Extract the (x, y) coordinate from the center of the cell holding the provided text.  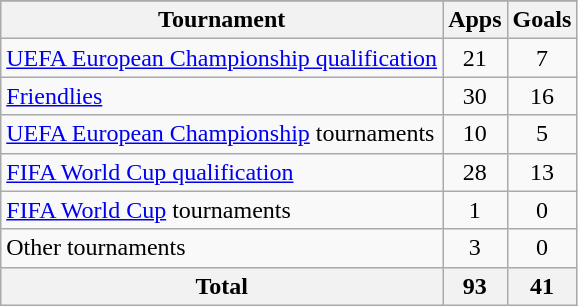
10 (475, 134)
Goals (542, 20)
FIFA World Cup qualification (222, 172)
13 (542, 172)
FIFA World Cup tournaments (222, 210)
Total (222, 286)
5 (542, 134)
Apps (475, 20)
3 (475, 248)
30 (475, 96)
16 (542, 96)
93 (475, 286)
7 (542, 58)
21 (475, 58)
UEFA European Championship qualification (222, 58)
UEFA European Championship tournaments (222, 134)
Tournament (222, 20)
28 (475, 172)
Friendlies (222, 96)
1 (475, 210)
41 (542, 286)
Other tournaments (222, 248)
